Capture the cell that displays the provided text and extract its [X, Y] central coordinate. 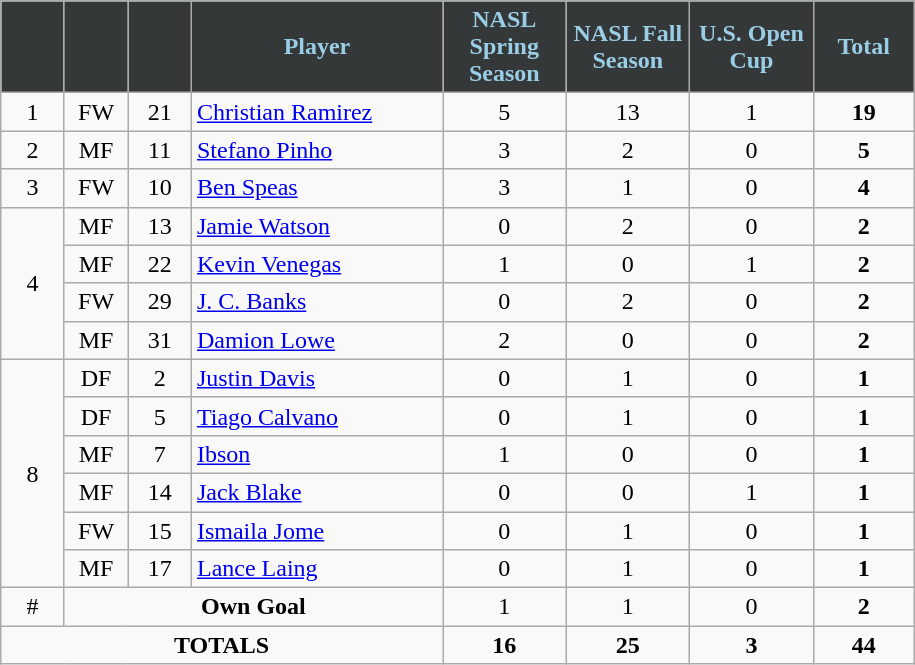
Ibson [316, 454]
25 [628, 645]
Total [864, 47]
14 [160, 492]
Jack Blake [316, 492]
Jamie Watson [316, 226]
29 [160, 302]
NASL Spring Season [504, 47]
J. C. Banks [316, 302]
Damion Lowe [316, 340]
Kevin Venegas [316, 264]
22 [160, 264]
Ben Speas [316, 188]
TOTALS [222, 645]
21 [160, 112]
10 [160, 188]
7 [160, 454]
17 [160, 569]
44 [864, 645]
Christian Ramirez [316, 112]
11 [160, 150]
Own Goal [253, 607]
NASL Fall Season [628, 47]
31 [160, 340]
15 [160, 531]
# [33, 607]
U.S. Open Cup [752, 47]
Ismaila Jome [316, 531]
Justin Davis [316, 378]
16 [504, 645]
19 [864, 112]
Lance Laing [316, 569]
Tiago Calvano [316, 416]
Stefano Pinho [316, 150]
8 [33, 473]
Player [316, 47]
